For the text-containing cell, return its midpoint in (X, Y) coordinate format. 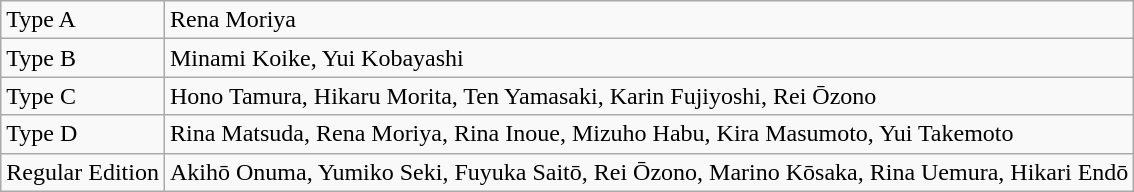
Hono Tamura, Hikaru Morita, Ten Yamasaki, Karin Fujiyoshi, Rei Ōzono (648, 96)
Akihō Onuma, Yumiko Seki, Fuyuka Saitō, Rei Ōzono, Marino Kōsaka, Rina Uemura, Hikari Endō (648, 172)
Type C (83, 96)
Type D (83, 134)
Regular Edition (83, 172)
Type B (83, 58)
Rina Matsuda, Rena Moriya, Rina Inoue, Mizuho Habu, Kira Masumoto, Yui Takemoto (648, 134)
Type A (83, 20)
Minami Koike, Yui Kobayashi (648, 58)
Rena Moriya (648, 20)
